Output the (x, y) coordinate of the center of the cell containing the given text.  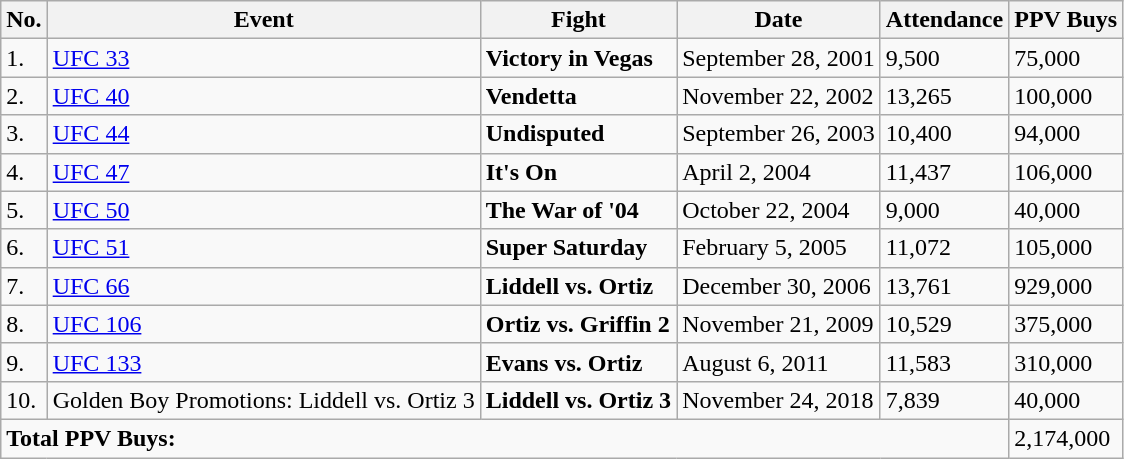
Golden Boy Promotions: Liddell vs. Ortiz 3 (264, 400)
Attendance (944, 20)
UFC 44 (264, 134)
April 2, 2004 (779, 172)
9,500 (944, 58)
7,839 (944, 400)
105,000 (1066, 248)
13,265 (944, 96)
Vendetta (578, 96)
2,174,000 (1066, 438)
106,000 (1066, 172)
Fight (578, 20)
PPV Buys (1066, 20)
100,000 (1066, 96)
13,761 (944, 286)
Liddell vs. Ortiz (578, 286)
2. (24, 96)
11,072 (944, 248)
8. (24, 324)
Date (779, 20)
9,000 (944, 210)
September 26, 2003 (779, 134)
3. (24, 134)
4. (24, 172)
UFC 47 (264, 172)
September 28, 2001 (779, 58)
310,000 (1066, 362)
375,000 (1066, 324)
Ortiz vs. Griffin 2 (578, 324)
The War of '04 (578, 210)
5. (24, 210)
10,529 (944, 324)
February 5, 2005 (779, 248)
August 6, 2011 (779, 362)
UFC 40 (264, 96)
UFC 133 (264, 362)
11,583 (944, 362)
9. (24, 362)
UFC 50 (264, 210)
December 30, 2006 (779, 286)
November 22, 2002 (779, 96)
UFC 106 (264, 324)
UFC 66 (264, 286)
10. (24, 400)
November 21, 2009 (779, 324)
10,400 (944, 134)
Evans vs. Ortiz (578, 362)
October 22, 2004 (779, 210)
Total PPV Buys: (505, 438)
7. (24, 286)
75,000 (1066, 58)
It's On (578, 172)
No. (24, 20)
6. (24, 248)
UFC 51 (264, 248)
November 24, 2018 (779, 400)
Super Saturday (578, 248)
1. (24, 58)
94,000 (1066, 134)
929,000 (1066, 286)
Event (264, 20)
Undisputed (578, 134)
Liddell vs. Ortiz 3 (578, 400)
UFC 33 (264, 58)
Victory in Vegas (578, 58)
11,437 (944, 172)
